Pinpoint the cell where the given text exists, returning its [x, y] midpoint coordinate. 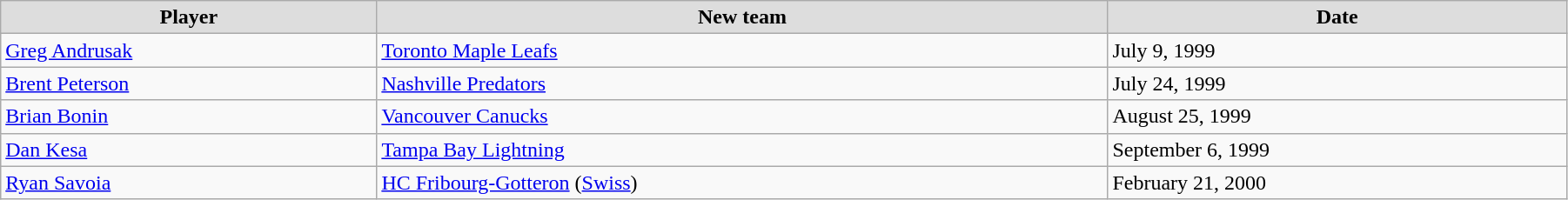
New team [742, 17]
Greg Andrusak [189, 50]
Ryan Savoia [189, 183]
February 21, 2000 [1337, 183]
Toronto Maple Leafs [742, 50]
Player [189, 17]
HC Fribourg-Gotteron (Swiss) [742, 183]
Brent Peterson [189, 83]
Nashville Predators [742, 83]
Date [1337, 17]
July 9, 1999 [1337, 50]
July 24, 1999 [1337, 83]
September 6, 1999 [1337, 150]
Tampa Bay Lightning [742, 150]
Brian Bonin [189, 117]
Vancouver Canucks [742, 117]
August 25, 1999 [1337, 117]
Dan Kesa [189, 150]
